Detect which cell encompasses the target text, then output its (x, y) center coordinate. 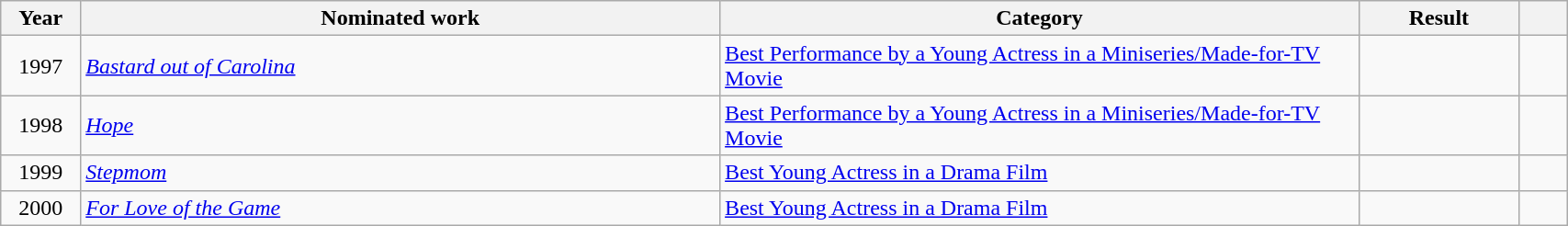
Year (40, 18)
Nominated work (400, 18)
2000 (40, 208)
For Love of the Game (400, 208)
Bastard out of Carolina (400, 66)
Stepmom (400, 173)
Category (1040, 18)
Hope (400, 125)
1997 (40, 66)
1998 (40, 125)
1999 (40, 173)
Result (1438, 18)
